Determine the (X, Y) coordinate at the center of the cell enclosing the given text.  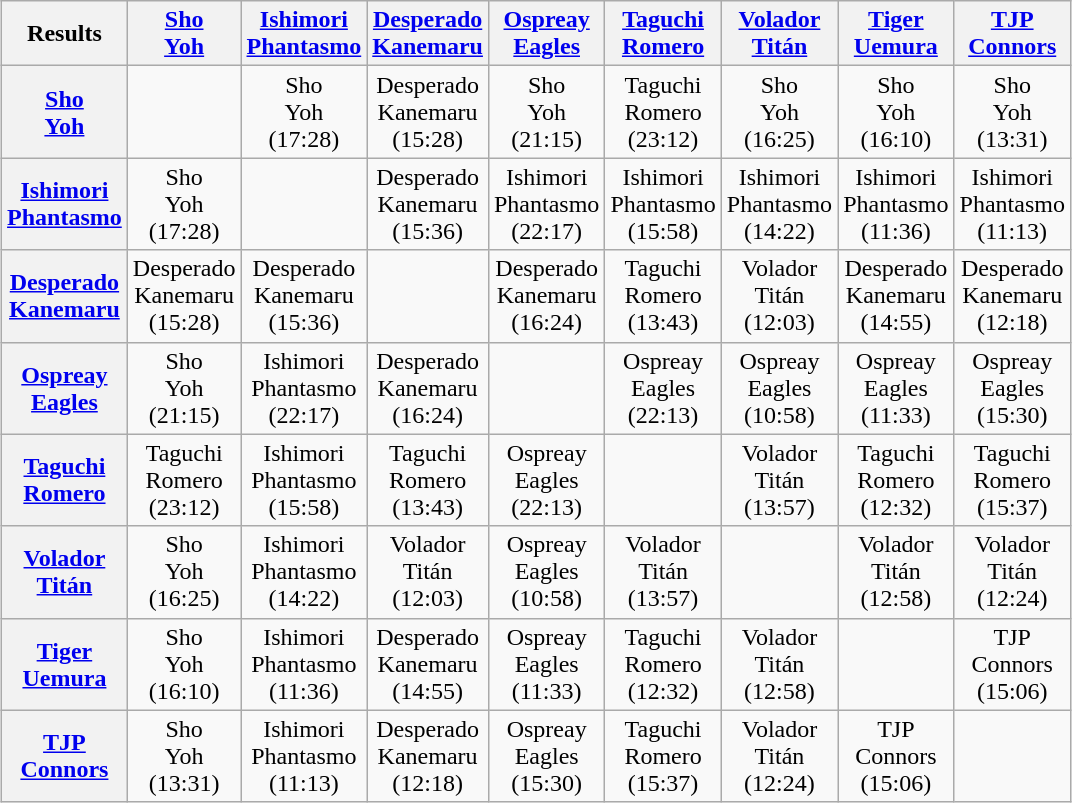
Results (65, 34)
TJP Connors (65, 756)
TJPConnors (1012, 34)
